Output the (x, y) coordinate of the center of the cell containing the given text.  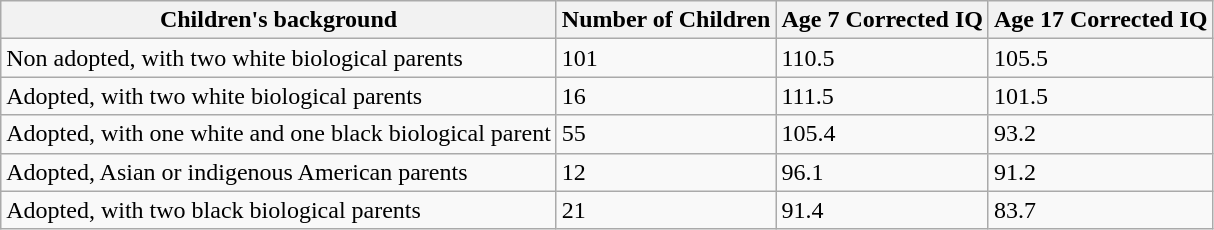
Adopted, with two black biological parents (279, 210)
105.4 (882, 134)
Children's background (279, 20)
111.5 (882, 96)
12 (666, 172)
Adopted, Asian or indigenous American parents (279, 172)
110.5 (882, 58)
93.2 (1100, 134)
101.5 (1100, 96)
Non adopted, with two white biological parents (279, 58)
Adopted, with two white biological parents (279, 96)
Number of Children (666, 20)
55 (666, 134)
Adopted, with one white and one black biological parent (279, 134)
91.2 (1100, 172)
Age 7 Corrected IQ (882, 20)
83.7 (1100, 210)
Age 17 Corrected IQ (1100, 20)
101 (666, 58)
91.4 (882, 210)
21 (666, 210)
105.5 (1100, 58)
96.1 (882, 172)
16 (666, 96)
